Determine the (x, y) coordinate at the center of the cell enclosing the given text.  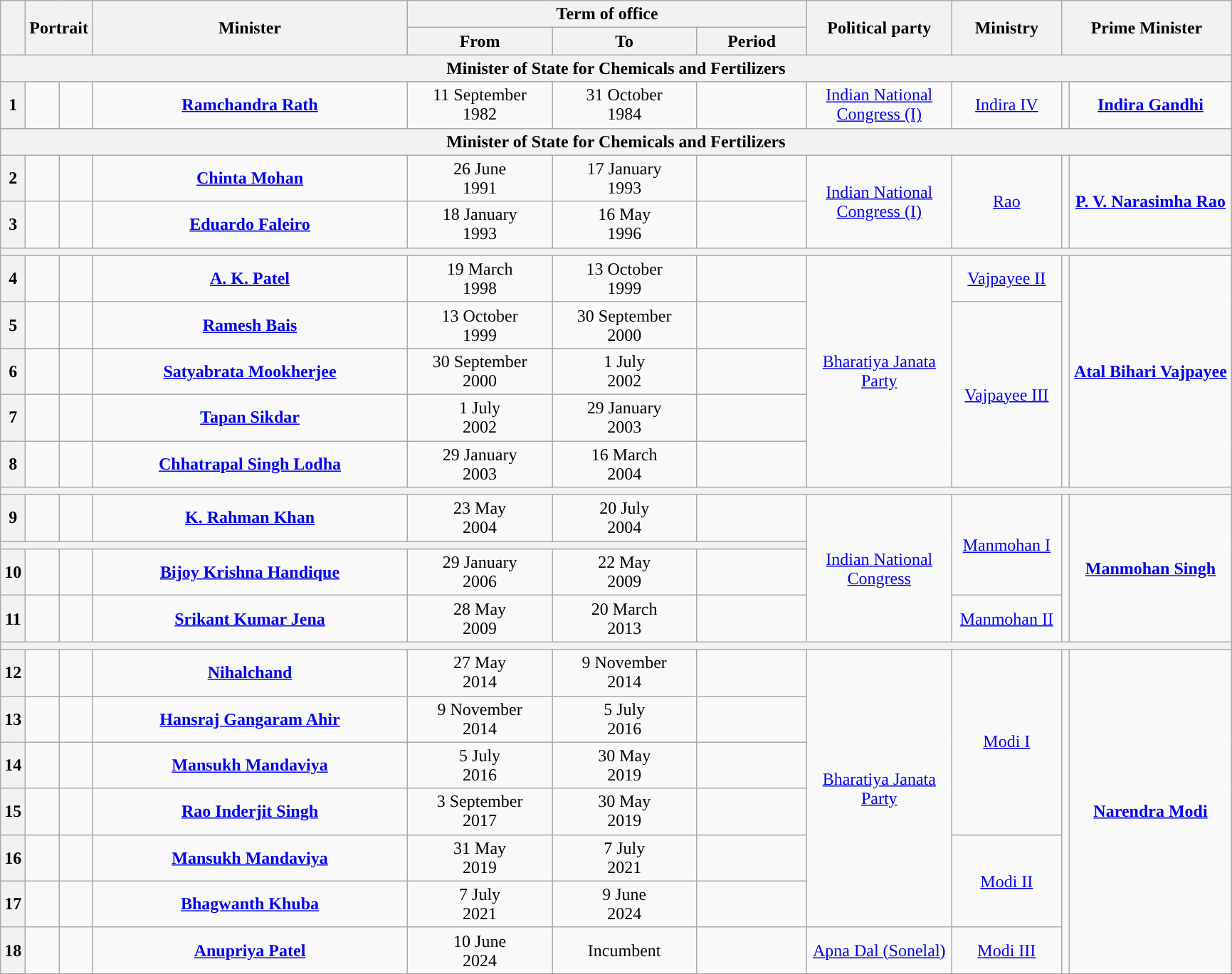
11 (13, 619)
Term of office (608, 14)
9 June2024 (625, 904)
7 (13, 417)
Vajpayee III (1006, 394)
Manmohan I (1006, 545)
6 (13, 371)
10 June2024 (480, 951)
Rao (1006, 201)
Anupriya Patel (249, 951)
Atal Bihari Vajpayee (1150, 371)
15 (13, 811)
19 March1998 (480, 279)
Indira IV (1006, 105)
From (480, 41)
Indira Gandhi (1150, 105)
31 May2019 (480, 858)
Manmohan Singh (1150, 568)
26 June1991 (480, 178)
Prime Minister (1147, 28)
20 March2013 (625, 619)
Chinta Mohan (249, 178)
K. Rahman Khan (249, 518)
Indian National Congress (880, 568)
9 (13, 518)
17 (13, 904)
Nihalchand (249, 673)
13 (13, 719)
23 May2004 (480, 518)
18 (13, 951)
Modi I (1006, 742)
4 (13, 279)
Srikant Kumar Jena (249, 619)
Bhagwanth Khuba (249, 904)
18 January1993 (480, 225)
Ramchandra Rath (249, 105)
14 (13, 766)
Political party (880, 28)
Minister (249, 28)
Tapan Sikdar (249, 417)
3 (13, 225)
Period (752, 41)
Portrait (59, 28)
Modi III (1006, 951)
3 September2017 (480, 811)
16 May1996 (625, 225)
31 October1984 (625, 105)
8 (13, 464)
Hansraj Gangaram Ahir (249, 719)
22 May2009 (625, 572)
Chhatrapal Singh Lodha (249, 464)
Apna Dal (Sonelal) (880, 951)
To (625, 41)
16 March2004 (625, 464)
Narendra Modi (1150, 811)
2 (13, 178)
Eduardo Faleiro (249, 225)
1 (13, 105)
Vajpayee II (1006, 279)
17 January1993 (625, 178)
Ramesh Bais (249, 324)
Rao Inderjit Singh (249, 811)
20 July2004 (625, 518)
10 (13, 572)
16 (13, 858)
28 May2009 (480, 619)
Ministry (1006, 28)
12 (13, 673)
Manmohan II (1006, 619)
Bijoy Krishna Handique (249, 572)
27 May2014 (480, 673)
Satyabrata Mookherjee (249, 371)
5 (13, 324)
P. V. Narasimha Rao (1150, 201)
29 January2006 (480, 572)
Modi II (1006, 881)
11 September1982 (480, 105)
A. K. Patel (249, 279)
Incumbent (625, 951)
